Find where the given text appears and provide that cell's center as (X, Y) coordinate. 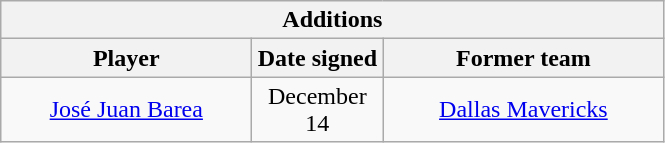
December 14 (318, 110)
José Juan Barea (126, 110)
Additions (332, 20)
Player (126, 58)
Former team (524, 58)
Dallas Mavericks (524, 110)
Date signed (318, 58)
